Provide the (x, y) coordinate of the cell's center where the given text is located.  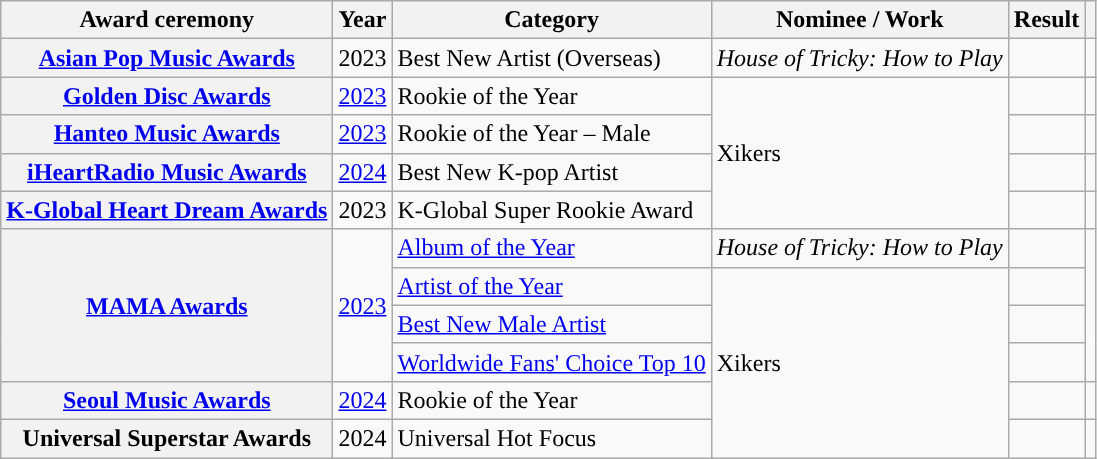
Best New Artist (Overseas) (552, 58)
Result (1046, 20)
K-Global Heart Dream Awards (167, 210)
Hanteo Music Awards (167, 134)
Asian Pop Music Awards (167, 58)
iHeartRadio Music Awards (167, 172)
Category (552, 20)
Album of the Year (552, 248)
Seoul Music Awards (167, 400)
Golden Disc Awards (167, 96)
Universal Hot Focus (552, 438)
Rookie of the Year – Male (552, 134)
Nominee / Work (860, 20)
Universal Superstar Awards (167, 438)
MAMA Awards (167, 305)
Artist of the Year (552, 286)
Award ceremony (167, 20)
Best New Male Artist (552, 324)
Year (362, 20)
Worldwide Fans' Choice Top 10 (552, 362)
K-Global Super Rookie Award (552, 210)
Best New K-pop Artist (552, 172)
